From the cell containing the given text, extract its center point as [X, Y] coordinate. 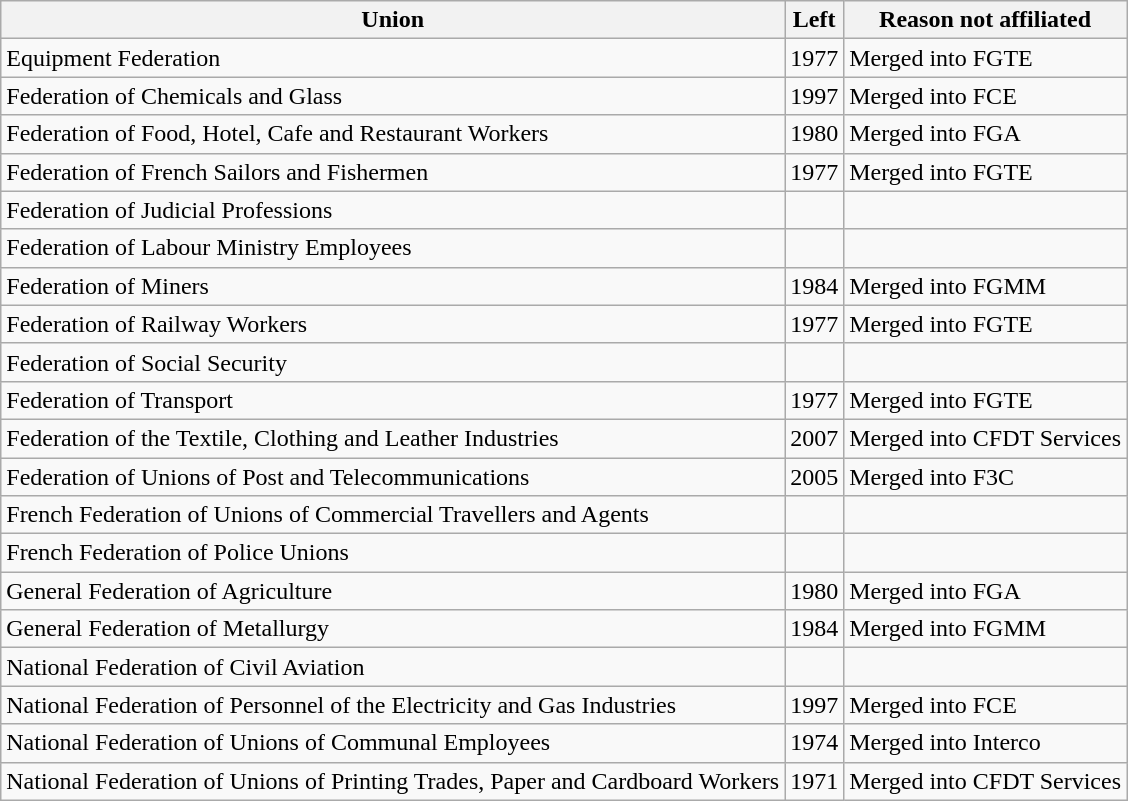
Equipment Federation [393, 58]
1974 [814, 743]
Federation of the Textile, Clothing and Leather Industries [393, 438]
French Federation of Police Unions [393, 553]
French Federation of Unions of Commercial Travellers and Agents [393, 515]
Federation of French Sailors and Fishermen [393, 172]
National Federation of Personnel of the Electricity and Gas Industries [393, 705]
Federation of Unions of Post and Telecommunications [393, 477]
General Federation of Agriculture [393, 591]
Merged into F3C [986, 477]
Federation of Labour Ministry Employees [393, 248]
2005 [814, 477]
Federation of Judicial Professions [393, 210]
Left [814, 20]
2007 [814, 438]
Federation of Food, Hotel, Cafe and Restaurant Workers [393, 134]
General Federation of Metallurgy [393, 629]
Reason not affiliated [986, 20]
National Federation of Unions of Printing Trades, Paper and Cardboard Workers [393, 781]
1971 [814, 781]
Union [393, 20]
Federation of Railway Workers [393, 324]
Federation of Chemicals and Glass [393, 96]
National Federation of Unions of Communal Employees [393, 743]
Federation of Miners [393, 286]
Federation of Transport [393, 400]
National Federation of Civil Aviation [393, 667]
Federation of Social Security [393, 362]
Merged into Interco [986, 743]
